Scan for the cell matching the given text and deliver its [x, y] coordinate at center. 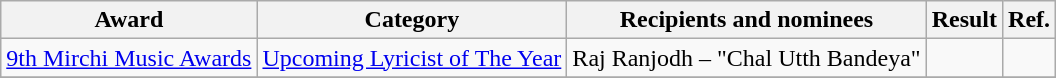
Raj Ranjodh – "Chal Utth Bandeya" [746, 58]
Recipients and nominees [746, 20]
Result [964, 20]
Category [412, 20]
Upcoming Lyricist of The Year [412, 58]
Ref. [1030, 20]
Award [129, 20]
9th Mirchi Music Awards [129, 58]
